Search for the cell housing the specified text and yield its (x, y) center coordinate. 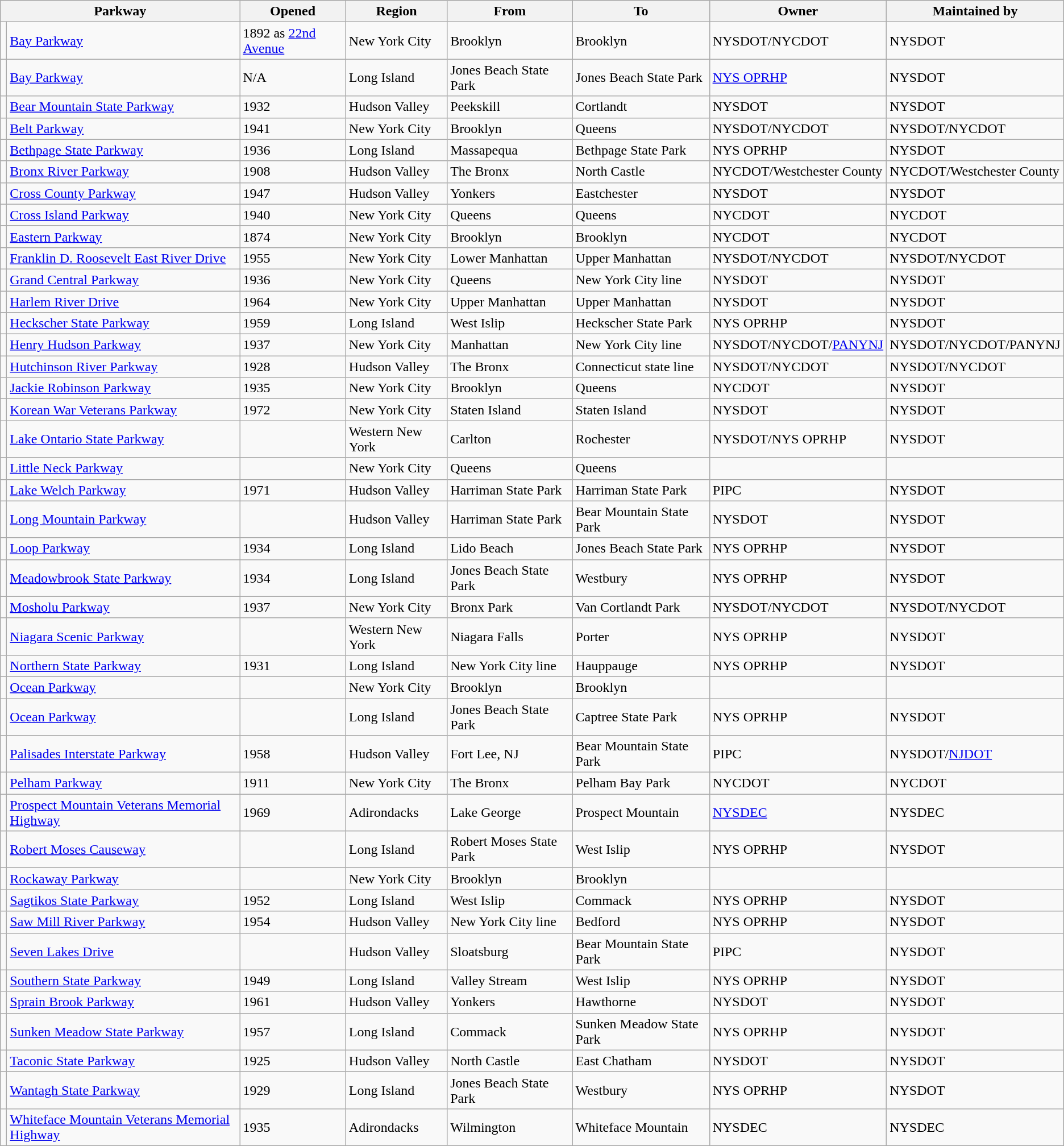
Rockaway Parkway (123, 879)
Long Mountain Parkway (123, 520)
Prospect Mountain Veterans Memorial Highway (123, 813)
Henry Hudson Parkway (123, 345)
1931 (293, 666)
Harlem River Drive (123, 302)
1955 (293, 258)
1940 (293, 215)
Porter (641, 637)
Bethpage State Park (641, 150)
Wilmington (510, 1127)
Whiteface Mountain Veterans Memorial Highway (123, 1127)
Captree State Park (641, 716)
Lido Beach (510, 549)
Whiteface Mountain (641, 1127)
Seven Lakes Drive (123, 952)
Hawthorne (641, 1002)
Sunken Meadow State Park (641, 1031)
Northern State Parkway (123, 666)
Connecticut state line (641, 367)
Heckscher State Park (641, 323)
1952 (293, 900)
Grand Central Parkway (123, 280)
Sagtikos State Parkway (123, 900)
Taconic State Parkway (123, 1061)
Bear Mountain State Parkway (123, 107)
Carlton (510, 439)
Niagara Scenic Parkway (123, 637)
N/A (293, 77)
Parkway (120, 11)
Saw Mill River Parkway (123, 922)
Cortlandt (641, 107)
Little Neck Parkway (123, 468)
Loop Parkway (123, 549)
Bronx River Parkway (123, 172)
1947 (293, 193)
Heckscher State Parkway (123, 323)
Region (396, 11)
Rochester (641, 439)
Southern State Parkway (123, 981)
1908 (293, 172)
Fort Lee, NJ (510, 754)
Robert Moses Causeway (123, 849)
NYSDOT/NJDOT (975, 754)
Peekskill (510, 107)
Opened (293, 11)
1911 (293, 783)
Massapequa (510, 150)
Cross County Parkway (123, 193)
Valley Stream (510, 981)
Franklin D. Roosevelt East River Drive (123, 258)
Manhattan (510, 345)
1972 (293, 410)
1971 (293, 490)
Meadowbrook State Parkway (123, 578)
NYSDOT/NYS OPRHP (798, 439)
Cross Island Parkway (123, 215)
1964 (293, 302)
1928 (293, 367)
Palisades Interstate Parkway (123, 754)
1925 (293, 1061)
Bronx Park (510, 607)
Korean War Veterans Parkway (123, 410)
1949 (293, 981)
1892 as 22nd Avenue (293, 41)
Eastern Parkway (123, 236)
Lake George (510, 813)
Sloatsburg (510, 952)
Sunken Meadow State Parkway (123, 1031)
Prospect Mountain (641, 813)
Maintained by (975, 11)
1929 (293, 1090)
Lake Ontario State Parkway (123, 439)
Owner (798, 11)
1954 (293, 922)
Hutchinson River Parkway (123, 367)
1941 (293, 128)
1874 (293, 236)
Hauppauge (641, 666)
Jackie Robinson Parkway (123, 388)
Lake Welch Parkway (123, 490)
1958 (293, 754)
Sprain Brook Parkway (123, 1002)
Mosholu Parkway (123, 607)
1961 (293, 1002)
Wantagh State Parkway (123, 1090)
Lower Manhattan (510, 258)
Pelham Parkway (123, 783)
1957 (293, 1031)
1959 (293, 323)
1932 (293, 107)
East Chatham (641, 1061)
Bethpage State Parkway (123, 150)
Pelham Bay Park (641, 783)
Eastchester (641, 193)
1969 (293, 813)
Robert Moses State Park (510, 849)
To (641, 11)
Bedford (641, 922)
Niagara Falls (510, 637)
From (510, 11)
Belt Parkway (123, 128)
Van Cortlandt Park (641, 607)
